Locate the cell with the specified text and output its (X, Y) center coordinate. 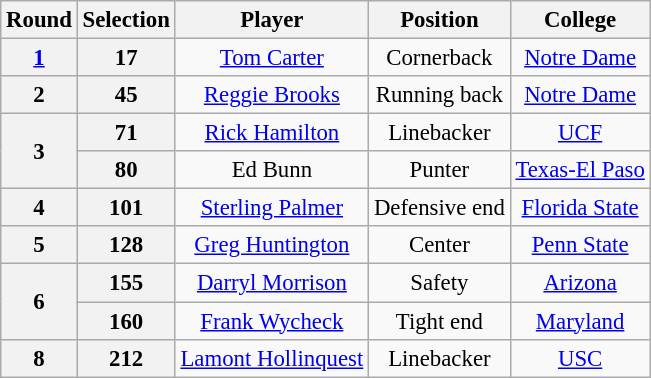
71 (126, 133)
Rick Hamilton (272, 133)
Player (272, 20)
Darryl Morrison (272, 283)
Penn State (580, 245)
3 (39, 152)
212 (126, 358)
Center (440, 245)
Running back (440, 95)
Frank Wycheck (272, 321)
155 (126, 283)
Greg Huntington (272, 245)
Cornerback (440, 58)
Safety (440, 283)
128 (126, 245)
College (580, 20)
Selection (126, 20)
Punter (440, 170)
Sterling Palmer (272, 208)
Reggie Brooks (272, 95)
160 (126, 321)
6 (39, 302)
80 (126, 170)
4 (39, 208)
45 (126, 95)
2 (39, 95)
Round (39, 20)
USC (580, 358)
Position (440, 20)
UCF (580, 133)
Ed Bunn (272, 170)
Tight end (440, 321)
5 (39, 245)
Texas-El Paso (580, 170)
8 (39, 358)
Florida State (580, 208)
Defensive end (440, 208)
Tom Carter (272, 58)
101 (126, 208)
Arizona (580, 283)
17 (126, 58)
Lamont Hollinquest (272, 358)
Maryland (580, 321)
1 (39, 58)
